From the cell containing the given text, extract its center point as (x, y) coordinate. 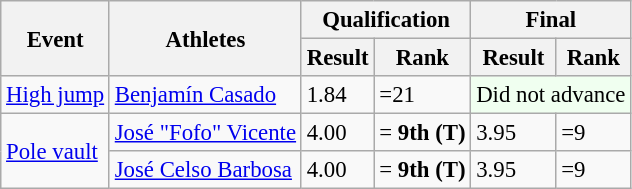
Athletes (205, 38)
High jump (56, 95)
Pole vault (56, 152)
1.84 (338, 95)
José Celso Barbosa (205, 170)
=21 (422, 95)
Final (551, 20)
Did not advance (551, 95)
José "Fofo" Vicente (205, 133)
Benjamín Casado (205, 95)
Event (56, 38)
Qualification (386, 20)
